Identify which cell holds the provided text, then report its [x, y] central coordinate. 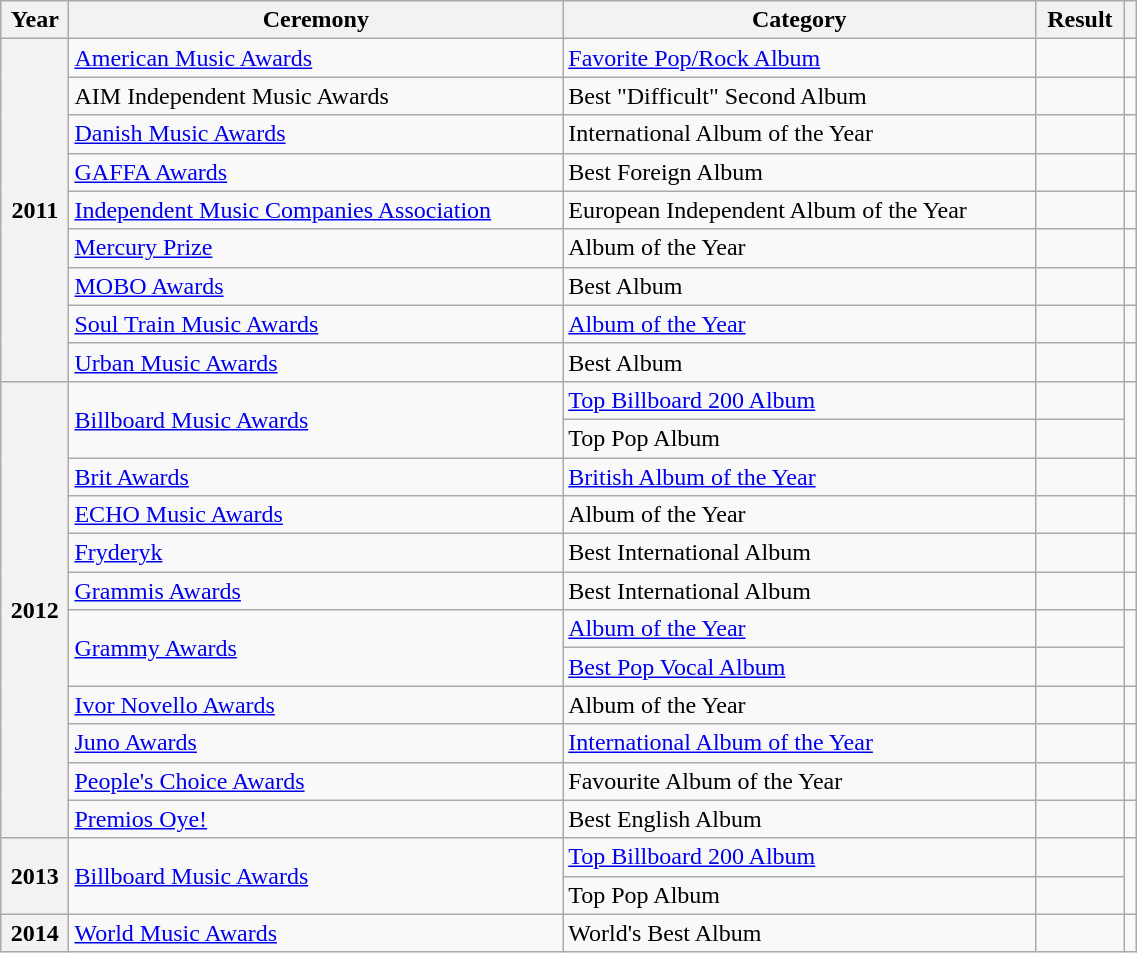
2012 [35, 610]
Category [800, 20]
European Independent Album of the Year [800, 210]
Urban Music Awards [316, 362]
2014 [35, 933]
Danish Music Awards [316, 134]
Grammy Awards [316, 648]
Soul Train Music Awards [316, 324]
Juno Awards [316, 743]
Ceremony [316, 20]
Best Foreign Album [800, 172]
Independent Music Companies Association [316, 210]
Fryderyk [316, 553]
World's Best Album [800, 933]
AIM Independent Music Awards [316, 96]
GAFFA Awards [316, 172]
Grammis Awards [316, 591]
Best "Difficult" Second Album [800, 96]
Result [1080, 20]
British Album of the Year [800, 477]
Favorite Pop/Rock Album [800, 58]
Best Pop Vocal Album [800, 667]
Favourite Album of the Year [800, 781]
MOBO Awards [316, 286]
People's Choice Awards [316, 781]
2011 [35, 210]
World Music Awards [316, 933]
Year [35, 20]
2013 [35, 876]
Premios Oye! [316, 819]
Best English Album [800, 819]
Mercury Prize [316, 248]
Brit Awards [316, 477]
Ivor Novello Awards [316, 705]
American Music Awards [316, 58]
ECHO Music Awards [316, 515]
